For the text-containing cell, return its midpoint in (X, Y) coordinate format. 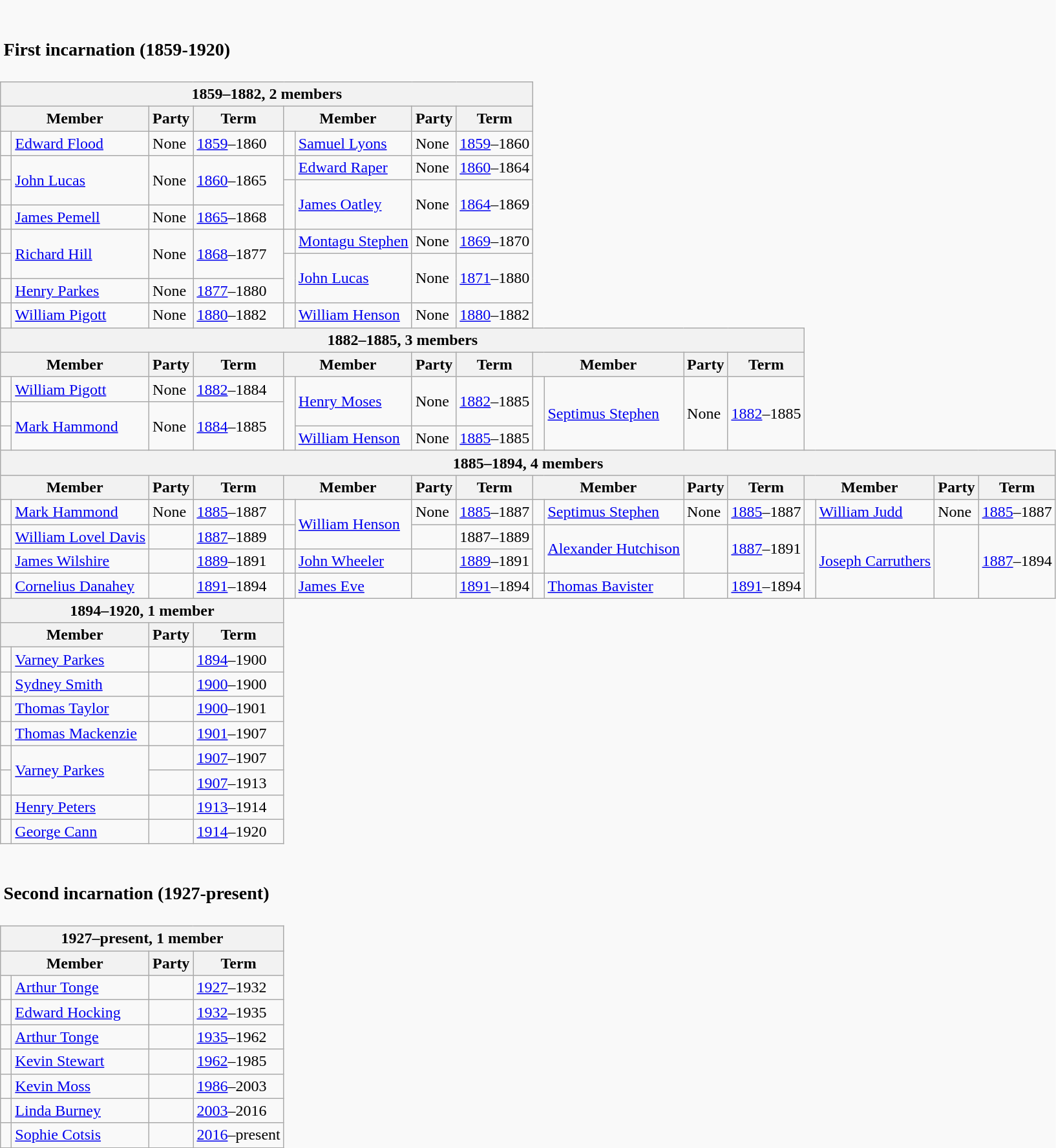
Thomas Bavister (614, 586)
1986–2003 (238, 1086)
Sophie Cotsis (80, 1135)
2016–present (238, 1135)
1894–1920, 1 member (142, 611)
1887–1894 (1017, 561)
Henry Parkes (80, 291)
Kevin Stewart (80, 1061)
1884–1885 (238, 426)
1962–1985 (238, 1061)
William Lovel Davis (80, 537)
George Cann (80, 831)
1869–1870 (495, 242)
1882–1884 (238, 389)
1927–present, 1 member (142, 939)
Henry Peters (80, 807)
1900–1901 (238, 709)
First incarnation (1859-1920) (142, 41)
1887–1891 (766, 549)
James Wilshire (80, 561)
Sydney Smith (80, 684)
Second incarnation (1927-present) (142, 885)
1859–1882, 2 members (267, 94)
1868–1877 (238, 254)
Edward Hocking (80, 1012)
1894–1900 (238, 660)
James Oatley (353, 205)
Thomas Mackenzie (80, 733)
Samuel Lyons (353, 143)
Edward Flood (80, 143)
1882–1885, 3 members (403, 340)
1914–1920 (238, 831)
Montagu Stephen (353, 242)
Alexander Hutchison (614, 549)
2003–2016 (238, 1111)
James Pemell (80, 217)
1865–1868 (238, 217)
1927–1932 (238, 988)
1901–1907 (238, 733)
1907–1907 (238, 758)
1864–1869 (495, 205)
William Judd (875, 512)
1885–1885 (495, 438)
Linda Burney (80, 1111)
Richard Hill (80, 254)
1877–1880 (238, 291)
Edward Raper (353, 168)
Henry Moses (353, 401)
1860–1865 (238, 180)
1913–1914 (238, 807)
Kevin Moss (80, 1086)
1932–1935 (238, 1012)
Joseph Carruthers (875, 561)
1900–1900 (238, 684)
James Eve (353, 586)
Thomas Taylor (80, 709)
Cornelius Danahey (80, 586)
1907–1913 (238, 782)
1871–1880 (495, 278)
1885–1894, 4 members (528, 463)
1860–1864 (495, 168)
1935–1962 (238, 1037)
John Wheeler (353, 561)
